Identify which cell holds the provided text, then report its (x, y) central coordinate. 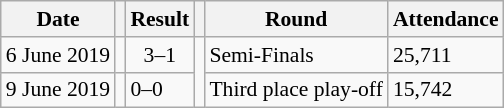
Attendance (446, 19)
3–1 (160, 55)
Round (296, 19)
9 June 2019 (58, 90)
Date (58, 19)
0–0 (160, 90)
15,742 (446, 90)
Semi-Finals (296, 55)
25,711 (446, 55)
6 June 2019 (58, 55)
Third place play-off (296, 90)
Result (160, 19)
